Return [x, y] of the center of cell containing provided text 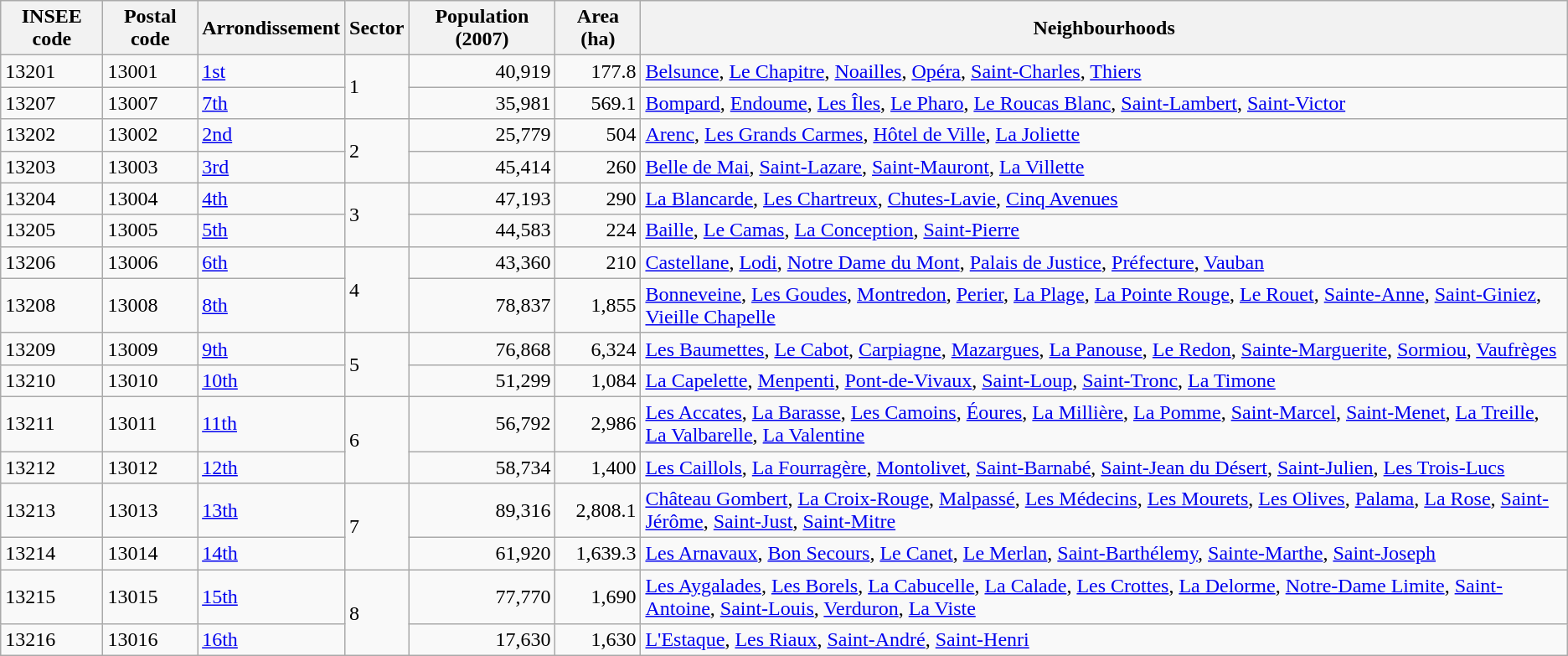
6 [377, 439]
13212 [52, 467]
Les Arnavaux, Bon Secours, Le Canet, Le Merlan, Saint-Barthélemy, Sainte-Marthe, Saint-Joseph [1104, 554]
1,630 [598, 640]
13202 [52, 135]
13th [271, 511]
76,868 [482, 349]
35,981 [482, 103]
13013 [151, 511]
504 [598, 135]
13010 [151, 380]
13008 [151, 305]
8 [377, 613]
12th [271, 467]
6,324 [598, 349]
2,808.1 [598, 511]
1,084 [598, 380]
260 [598, 167]
569.1 [598, 103]
7th [271, 103]
4th [271, 199]
Castellane, Lodi, Notre Dame du Mont, Palais de Justice, Préfecture, Vauban [1104, 262]
13213 [52, 511]
Belsunce, Le Chapitre, Noailles, Opéra, Saint-Charles, Thiers [1104, 71]
15th [271, 597]
Baille, Le Camas, La Conception, Saint-Pierre [1104, 230]
13206 [52, 262]
Sector [377, 28]
3 [377, 214]
1,690 [598, 597]
3rd [271, 167]
6th [271, 262]
77,770 [482, 597]
13006 [151, 262]
7 [377, 526]
89,316 [482, 511]
13210 [52, 380]
L'Estaque, Les Riaux, Saint-André, Saint-Henri [1104, 640]
11th [271, 424]
Population (2007) [482, 28]
13207 [52, 103]
13012 [151, 467]
5th [271, 230]
13214 [52, 554]
Les Accates, La Barasse, Les Camoins, Éoures, La Millière, La Pomme, Saint-Marcel, Saint-Menet, La Treille, La Valbarelle, La Valentine [1104, 424]
40,919 [482, 71]
13014 [151, 554]
13001 [151, 71]
25,779 [482, 135]
5 [377, 364]
1 [377, 87]
13015 [151, 597]
13004 [151, 199]
9th [271, 349]
Arenc, Les Grands Carmes, Hôtel de Ville, La Joliette [1104, 135]
Neighbourhoods [1104, 28]
58,734 [482, 467]
224 [598, 230]
1,400 [598, 467]
13205 [52, 230]
14th [271, 554]
61,920 [482, 554]
2nd [271, 135]
Arrondissement [271, 28]
13002 [151, 135]
Area (ha) [598, 28]
Postal code [151, 28]
1st [271, 71]
La Capelette, Menpenti, Pont-de-Vivaux, Saint-Loup, Saint-Tronc, La Timone [1104, 380]
Château Gombert, La Croix-Rouge, Malpassé, Les Médecins, Les Mourets, Les Olives, Palama, La Rose, Saint-Jérôme, Saint-Just, Saint-Mitre [1104, 511]
2 [377, 151]
INSEE code [52, 28]
13005 [151, 230]
13011 [151, 424]
13215 [52, 597]
210 [598, 262]
56,792 [482, 424]
43,360 [482, 262]
Les Caillols, La Fourragère, Montolivet, Saint-Barnabé, Saint-Jean du Désert, Saint-Julien, Les Trois-Lucs [1104, 467]
13204 [52, 199]
13009 [151, 349]
Bonneveine, Les Goudes, Montredon, Perier, La Plage, La Pointe Rouge, Le Rouet, Sainte-Anne, Saint-Giniez, Vieille Chapelle [1104, 305]
45,414 [482, 167]
13208 [52, 305]
177.8 [598, 71]
78,837 [482, 305]
13016 [151, 640]
8th [271, 305]
4 [377, 290]
13203 [52, 167]
13211 [52, 424]
13209 [52, 349]
51,299 [482, 380]
47,193 [482, 199]
13007 [151, 103]
1,855 [598, 305]
44,583 [482, 230]
La Blancarde, Les Chartreux, Chutes-Lavie, Cinq Avenues [1104, 199]
2,986 [598, 424]
13216 [52, 640]
Bompard, Endoume, Les Îles, Le Pharo, Le Roucas Blanc, Saint-Lambert, Saint-Victor [1104, 103]
Belle de Mai, Saint-Lazare, Saint-Mauront, La Villette [1104, 167]
Les Aygalades, Les Borels, La Cabucelle, La Calade, Les Crottes, La Delorme, Notre-Dame Limite, Saint-Antoine, Saint-Louis, Verduron, La Viste [1104, 597]
290 [598, 199]
13003 [151, 167]
10th [271, 380]
Les Baumettes, Le Cabot, Carpiagne, Mazargues, La Panouse, Le Redon, Sainte-Marguerite, Sormiou, Vaufrèges [1104, 349]
13201 [52, 71]
1,639.3 [598, 554]
17,630 [482, 640]
16th [271, 640]
